Output the (X, Y) coordinate of the center of the cell containing the given text.  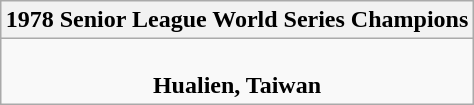
Hualien, Taiwan (237, 72)
1978 Senior League World Series Champions (237, 20)
